Determine the [x, y] coordinate at the center of the cell enclosing the given text.  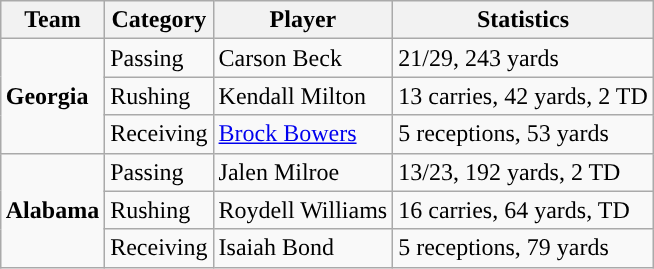
Brock Bowers [303, 134]
Isaiah Bond [303, 248]
Statistics [524, 20]
16 carries, 64 yards, TD [524, 210]
Player [303, 20]
5 receptions, 79 yards [524, 248]
Kendall Milton [303, 96]
Georgia [52, 96]
13/23, 192 yards, 2 TD [524, 172]
13 carries, 42 yards, 2 TD [524, 96]
5 receptions, 53 yards [524, 134]
Jalen Milroe [303, 172]
Roydell Williams [303, 210]
Team [52, 20]
Category [159, 20]
21/29, 243 yards [524, 58]
Carson Beck [303, 58]
Alabama [52, 210]
